Pinpoint the cell where the given text exists, returning its [X, Y] midpoint coordinate. 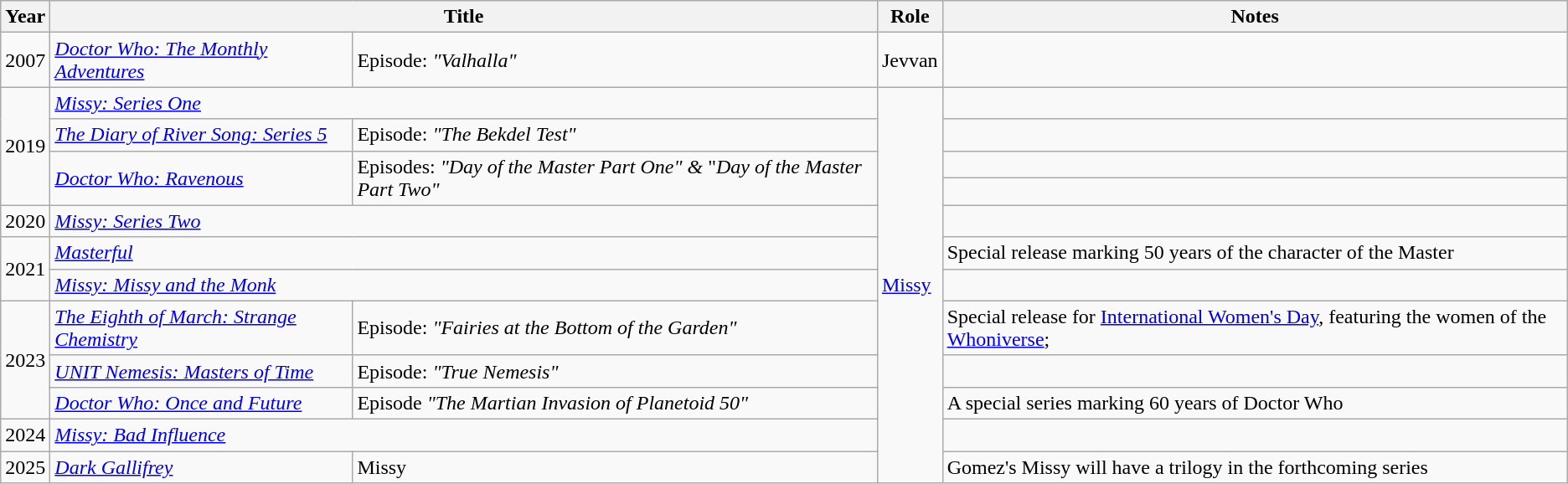
Episode: "Valhalla" [615, 60]
2007 [25, 60]
2019 [25, 146]
UNIT Nemesis: Masters of Time [201, 371]
A special series marking 60 years of Doctor Who [1255, 403]
Title [464, 17]
Missy: Bad Influence [464, 435]
Year [25, 17]
The Eighth of March: Strange Chemistry [201, 328]
Masterful [464, 253]
The Diary of River Song: Series 5 [201, 135]
Missy: Series Two [464, 221]
Episode: "The Bekdel Test" [615, 135]
Jevvan [910, 60]
Doctor Who: Ravenous [201, 178]
2024 [25, 435]
Role [910, 17]
Missy: Missy and the Monk [464, 285]
Special release marking 50 years of the character of the Master [1255, 253]
2020 [25, 221]
Notes [1255, 17]
Dark Gallifrey [201, 466]
2025 [25, 466]
Episode "The Martian Invasion of Planetoid 50" [615, 403]
2021 [25, 269]
Doctor Who: The Monthly Adventures [201, 60]
Gomez's Missy will have a trilogy in the forthcoming series [1255, 466]
Episode: "Fairies at the Bottom of the Garden" [615, 328]
Episode: "True Nemesis" [615, 371]
Missy: Series One [464, 103]
Episodes: "Day of the Master Part One" & "Day of the Master Part Two" [615, 178]
Doctor Who: Once and Future [201, 403]
2023 [25, 360]
Special release for International Women's Day, featuring the women of the Whoniverse; [1255, 328]
